Find where the given text appears and provide that cell's center as (x, y) coordinate. 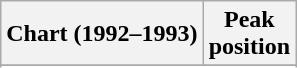
Peak position (249, 34)
Chart (1992–1993) (102, 34)
